From the cell containing the given text, extract its center point as [X, Y] coordinate. 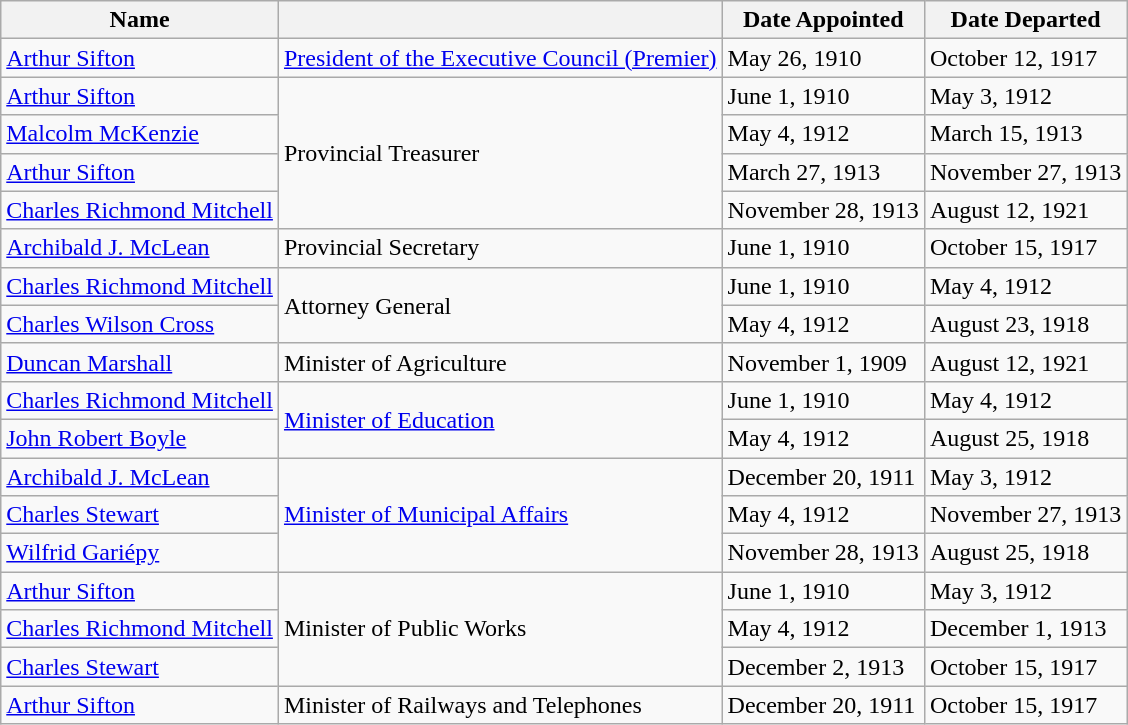
December 2, 1913 [823, 667]
Duncan Marshall [140, 362]
Minister of Municipal Affairs [500, 515]
Wilfrid Gariépy [140, 553]
Minister of Education [500, 419]
March 15, 1913 [1025, 134]
October 12, 1917 [1025, 58]
Date Departed [1025, 20]
Date Appointed [823, 20]
Malcolm McKenzie [140, 134]
John Robert Boyle [140, 438]
Minister of Railways and Telephones [500, 705]
May 26, 1910 [823, 58]
Charles Wilson Cross [140, 324]
Provincial Treasurer [500, 153]
Attorney General [500, 305]
August 23, 1918 [1025, 324]
December 1, 1913 [1025, 629]
Name [140, 20]
Minister of Agriculture [500, 362]
Minister of Public Works [500, 629]
Provincial Secretary [500, 248]
President of the Executive Council (Premier) [500, 58]
November 1, 1909 [823, 362]
March 27, 1913 [823, 172]
